Find where the given text appears and provide that cell's center as [x, y] coordinate. 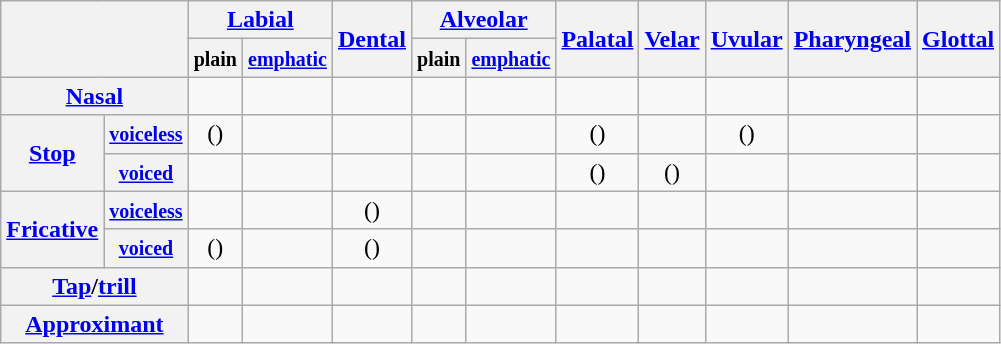
Alveolar [484, 20]
Velar [672, 39]
Tap/trill [94, 286]
Pharyngeal [852, 39]
Dental [372, 39]
Uvular [746, 39]
Fricative [52, 229]
Palatal [598, 39]
Approximant [94, 324]
Stop [52, 153]
Glottal [958, 39]
Nasal [94, 96]
Labial [260, 20]
